Return the (X, Y) coordinate for the center point of the cell that contains the specified text.  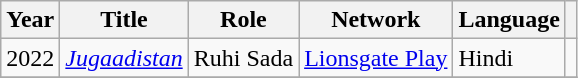
Language (509, 20)
Network (376, 20)
Year (30, 20)
Hindi (509, 58)
Jugaadistan (124, 58)
Role (243, 20)
Lionsgate Play (376, 58)
Title (124, 20)
2022 (30, 58)
Ruhi Sada (243, 58)
